Provide the (x, y) coordinate of the cell's center where the given text is located.  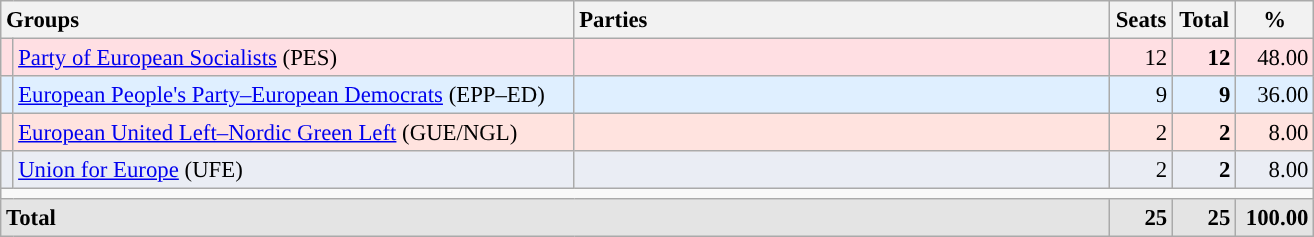
European People's Party–European Democrats (EPP–ED) (294, 95)
Seats (1140, 20)
36.00 (1275, 95)
Parties (842, 20)
Total (1204, 20)
Groups (288, 20)
% (1275, 20)
Union for Europe (UFE) (294, 170)
48.00 (1275, 58)
Party of European Socialists (PES) (294, 58)
European United Left–Nordic Green Left (GUE/NGL) (294, 133)
